Find where the given text appears and provide that cell's center as [X, Y] coordinate. 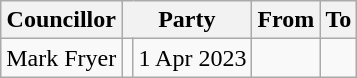
1 Apr 2023 [192, 58]
To [338, 20]
Mark Fryer [62, 58]
Party [187, 20]
From [286, 20]
Councillor [62, 20]
